Return the (x, y) coordinate for the center point of the cell that contains the specified text.  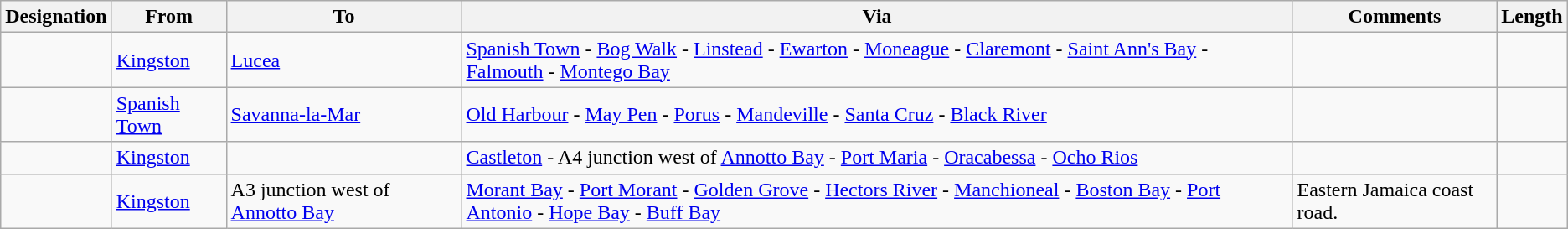
Spanish Town (169, 114)
Via (877, 17)
Savanna-la-Mar (343, 114)
Designation (56, 17)
Spanish Town - Bog Walk - Linstead - Ewarton - Moneague - Claremont - Saint Ann's Bay - Falmouth - Montego Bay (877, 60)
Lucea (343, 60)
Castleton - A4 junction west of Annotto Bay - Port Maria - Oracabessa - Ocho Rios (877, 158)
Old Harbour - May Pen - Porus - Mandeville - Santa Cruz - Black River (877, 114)
From (169, 17)
Comments (1395, 17)
To (343, 17)
Morant Bay - Port Morant - Golden Grove - Hectors River - Manchioneal - Boston Bay - Port Antonio - Hope Bay - Buff Bay (877, 201)
Eastern Jamaica coast road. (1395, 201)
Length (1532, 17)
A3 junction west of Annotto Bay (343, 201)
